For the text-containing cell, return its midpoint in [X, Y] coordinate format. 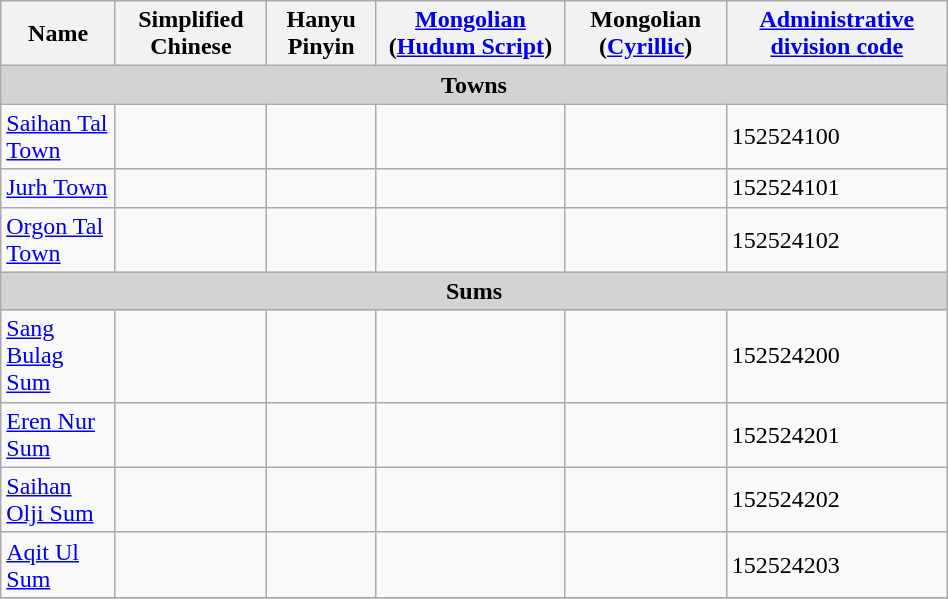
Name [58, 34]
Saihan Tal Town [58, 136]
Towns [474, 85]
Administrative division code [836, 34]
Saihan Olji Sum [58, 500]
152524202 [836, 500]
Jurh Town [58, 188]
152524101 [836, 188]
Sums [474, 291]
152524203 [836, 564]
152524102 [836, 240]
Mongolian (Cyrillic) [646, 34]
Eren Nur Sum [58, 434]
152524200 [836, 356]
Sang Bulag Sum [58, 356]
Aqit Ul Sum [58, 564]
152524100 [836, 136]
Hanyu Pinyin [322, 34]
Orgon Tal Town [58, 240]
Simplified Chinese [190, 34]
152524201 [836, 434]
Mongolian (Hudum Script) [470, 34]
